Pinpoint the cell where the given text exists, returning its (X, Y) midpoint coordinate. 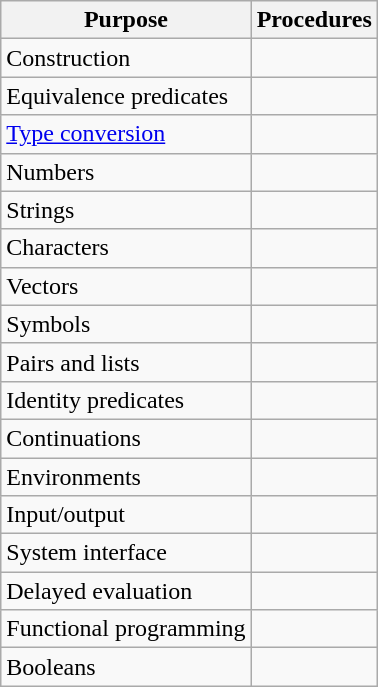
Construction (126, 58)
Type conversion (126, 134)
Delayed evaluation (126, 591)
Vectors (126, 286)
Environments (126, 477)
Pairs and lists (126, 362)
Numbers (126, 172)
Equivalence predicates (126, 96)
System interface (126, 553)
Booleans (126, 667)
Characters (126, 248)
Symbols (126, 324)
Strings (126, 210)
Identity predicates (126, 400)
Continuations (126, 438)
Purpose (126, 20)
Functional programming (126, 629)
Input/output (126, 515)
Procedures (314, 20)
